Output the [x, y] coordinate of the center of the cell containing the given text.  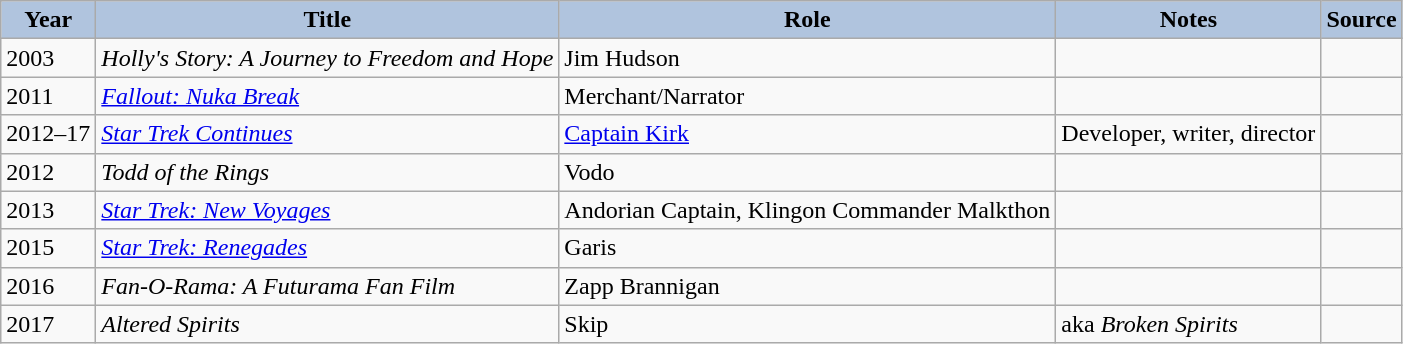
Vodo [808, 172]
Garis [808, 248]
Altered Spirits [328, 324]
Star Trek: New Voyages [328, 210]
Star Trek Continues [328, 134]
Star Trek: Renegades [328, 248]
Title [328, 20]
Fan-O-Rama: A Futurama Fan Film [328, 286]
Merchant/Narrator [808, 96]
Captain Kirk [808, 134]
Role [808, 20]
Fallout: Nuka Break [328, 96]
2015 [48, 248]
2012–17 [48, 134]
2016 [48, 286]
2017 [48, 324]
2013 [48, 210]
Andorian Captain, Klingon Commander Malkthon [808, 210]
Year [48, 20]
Jim Hudson [808, 58]
aka Broken Spirits [1188, 324]
Skip [808, 324]
Developer, writer, director [1188, 134]
2003 [48, 58]
Holly's Story: A Journey to Freedom and Hope [328, 58]
Todd of the Rings [328, 172]
Notes [1188, 20]
2012 [48, 172]
Source [1362, 20]
Zapp Brannigan [808, 286]
2011 [48, 96]
